Locate the cell with the specified text and output its [x, y] center coordinate. 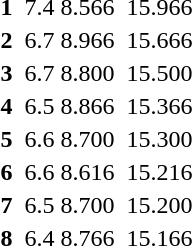
8.800 [88, 73]
8.866 [88, 106]
8.616 [88, 172]
8.966 [88, 40]
